Identify which cell holds the provided text, then report its (x, y) central coordinate. 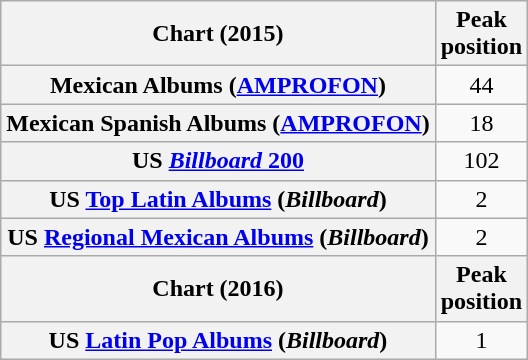
102 (481, 161)
Mexican Albums (AMPROFON) (218, 85)
18 (481, 123)
44 (481, 85)
US Top Latin Albums (Billboard) (218, 199)
US Regional Mexican Albums (Billboard) (218, 237)
1 (481, 340)
Chart (2016) (218, 288)
Chart (2015) (218, 34)
Mexican Spanish Albums (AMPROFON) (218, 123)
US Billboard 200 (218, 161)
US Latin Pop Albums (Billboard) (218, 340)
